Find where the given text appears and provide that cell's center as [x, y] coordinate. 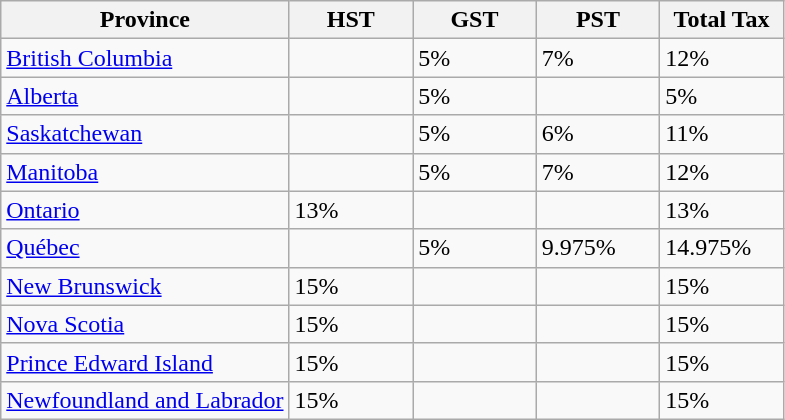
14.975% [722, 248]
Saskatchewan [145, 134]
6% [598, 134]
Ontario [145, 210]
Prince Edward Island [145, 362]
Province [145, 20]
Newfoundland and Labrador [145, 400]
Nova Scotia [145, 324]
Manitoba [145, 172]
PST [598, 20]
HST [351, 20]
New Brunswick [145, 286]
Québec [145, 248]
Total Tax [722, 20]
11% [722, 134]
British Columbia [145, 58]
GST [475, 20]
9.975% [598, 248]
Alberta [145, 96]
